Search for the cell housing the specified text and yield its (X, Y) center coordinate. 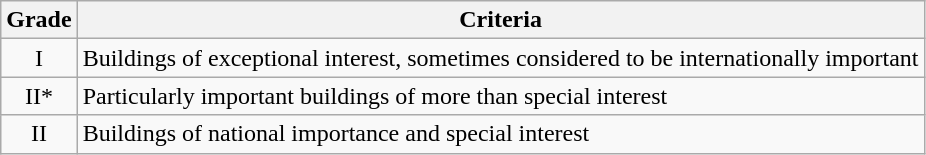
Grade (39, 20)
II* (39, 96)
Particularly important buildings of more than special interest (500, 96)
Buildings of exceptional interest, sometimes considered to be internationally important (500, 58)
II (39, 134)
Buildings of national importance and special interest (500, 134)
Criteria (500, 20)
I (39, 58)
